Extract the (x, y) coordinate from the center of the cell holding the provided text.  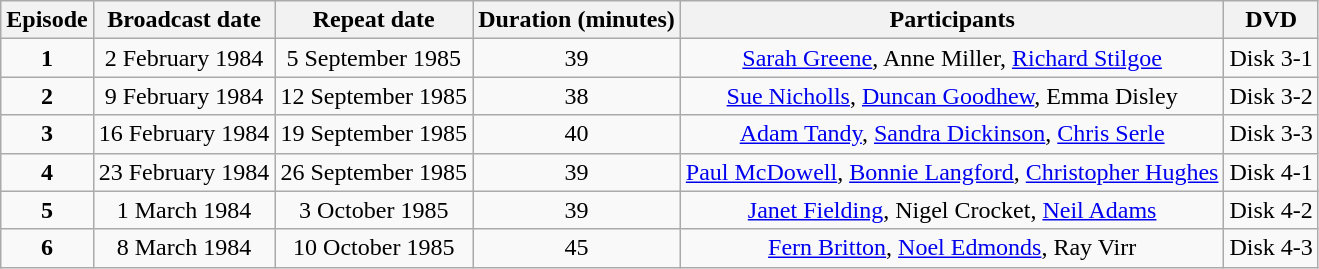
9 February 1984 (184, 96)
Sarah Greene, Anne Miller, Richard Stilgoe (952, 58)
3 October 1985 (374, 210)
2 (47, 96)
Broadcast date (184, 20)
40 (577, 134)
3 (47, 134)
Janet Fielding, Nigel Crocket, Neil Adams (952, 210)
Disk 4-3 (1271, 248)
Disk 3-3 (1271, 134)
10 October 1985 (374, 248)
5 (47, 210)
Paul McDowell, Bonnie Langford, Christopher Hughes (952, 172)
2 February 1984 (184, 58)
Participants (952, 20)
19 September 1985 (374, 134)
Episode (47, 20)
1 March 1984 (184, 210)
Disk 3-2 (1271, 96)
DVD (1271, 20)
45 (577, 248)
16 February 1984 (184, 134)
Fern Britton, Noel Edmonds, Ray Virr (952, 248)
38 (577, 96)
8 March 1984 (184, 248)
23 February 1984 (184, 172)
5 September 1985 (374, 58)
Adam Tandy, Sandra Dickinson, Chris Serle (952, 134)
Sue Nicholls, Duncan Goodhew, Emma Disley (952, 96)
Repeat date (374, 20)
26 September 1985 (374, 172)
Disk 4-2 (1271, 210)
6 (47, 248)
Disk 4-1 (1271, 172)
Disk 3-1 (1271, 58)
4 (47, 172)
12 September 1985 (374, 96)
1 (47, 58)
Duration (minutes) (577, 20)
